Find where the given text appears and provide that cell's center as [X, Y] coordinate. 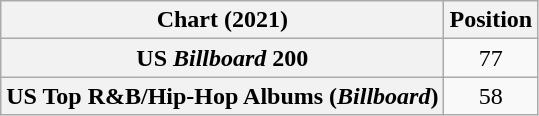
US Billboard 200 [222, 58]
Chart (2021) [222, 20]
US Top R&B/Hip-Hop Albums (Billboard) [222, 96]
58 [491, 96]
77 [491, 58]
Position [491, 20]
